Output the [X, Y] coordinate of the center of the cell containing the given text.  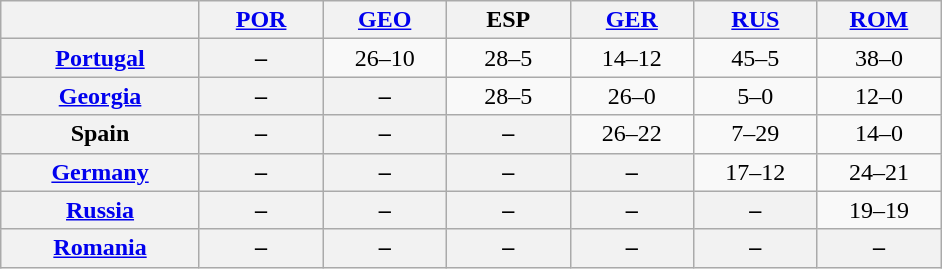
7–29 [756, 134]
Romania [100, 248]
ESP [508, 20]
24–21 [879, 172]
GEO [385, 20]
Germany [100, 172]
Portugal [100, 58]
5–0 [756, 96]
Georgia [100, 96]
19–19 [879, 210]
14–0 [879, 134]
26–0 [632, 96]
38–0 [879, 58]
14–12 [632, 58]
17–12 [756, 172]
ROM [879, 20]
Spain [100, 134]
45–5 [756, 58]
RUS [756, 20]
26–22 [632, 134]
26–10 [385, 58]
GER [632, 20]
POR [261, 20]
12–0 [879, 96]
Russia [100, 210]
